For the text-containing cell, return its midpoint in [x, y] coordinate format. 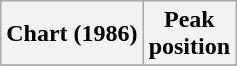
Chart (1986) [72, 34]
Peakposition [189, 34]
